Search for the cell housing the specified text and yield its [X, Y] center coordinate. 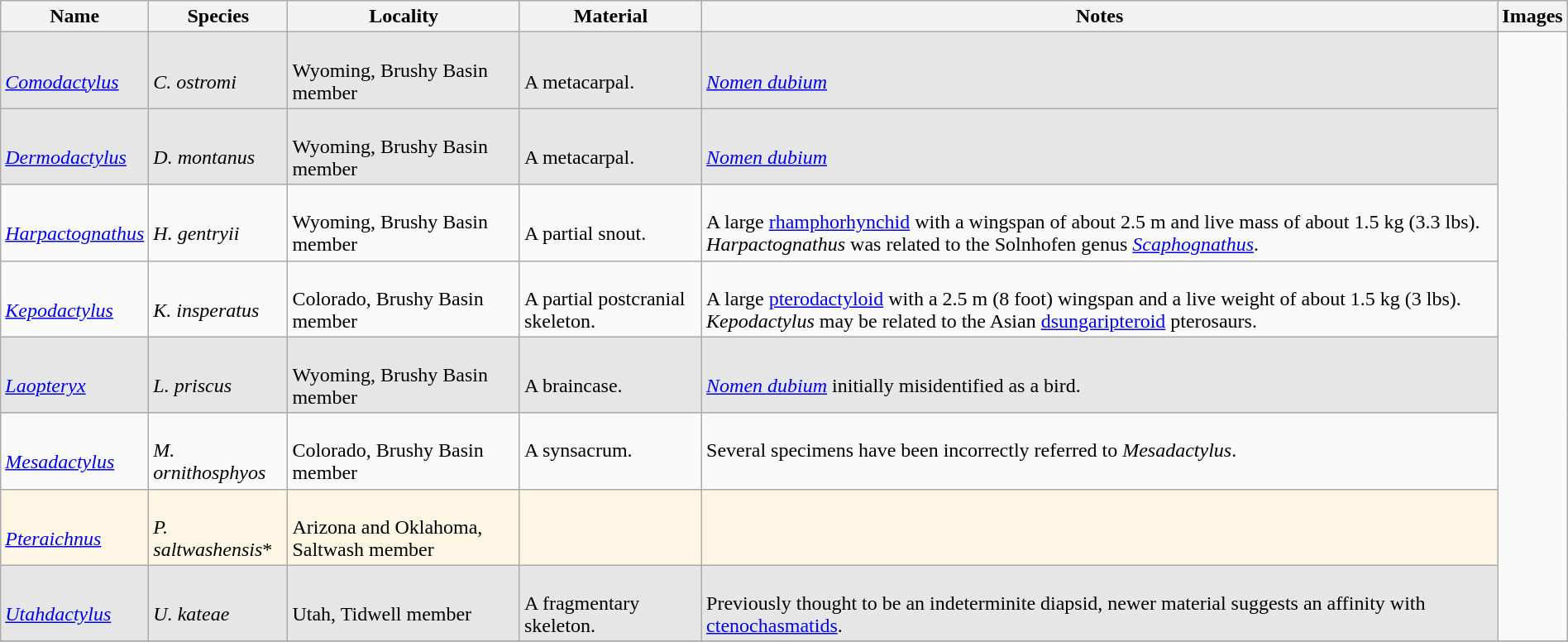
Arizona and Oklahoma, Saltwash member [404, 527]
Locality [404, 17]
Comodactylus [74, 70]
Laopteryx [74, 375]
Kepodactylus [74, 299]
Harpactognathus [74, 223]
Images [1532, 17]
Dermodactylus [74, 146]
Mesadactylus [74, 451]
Pteraichnus [74, 527]
Name [74, 17]
H. gentryii [218, 223]
C. ostromi [218, 70]
Utah, Tidwell member [404, 603]
A braincase. [610, 375]
Notes [1100, 17]
K. insperatus [218, 299]
Utahdactylus [74, 603]
Several specimens have been incorrectly referred to Mesadactylus. [1100, 451]
U. kateae [218, 603]
A partial snout. [610, 223]
D. montanus [218, 146]
A synsacrum. [610, 451]
Species [218, 17]
P. saltwashensis* [218, 527]
Material [610, 17]
M. ornithosphyos [218, 451]
Previously thought to be an indeterminite diapsid, newer material suggests an affinity with ctenochasmatids. [1100, 603]
L. priscus [218, 375]
A fragmentary skeleton. [610, 603]
A partial postcranial skeleton. [610, 299]
Nomen dubium initially misidentified as a bird. [1100, 375]
